Determine the (x, y) coordinate at the center of the cell enclosing the given text.  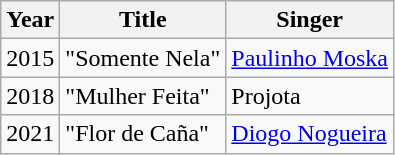
2021 (30, 134)
Year (30, 20)
Singer (310, 20)
"Flor de Caña" (143, 134)
Paulinho Moska (310, 58)
"Mulher Feita" (143, 96)
2018 (30, 96)
2015 (30, 58)
Projota (310, 96)
Title (143, 20)
"Somente Nela" (143, 58)
Diogo Nogueira (310, 134)
